Return the [X, Y] coordinate for the center point of the cell that contains the specified text.  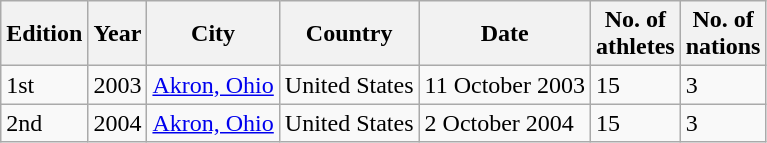
Year [118, 34]
No. ofathletes [635, 34]
No. ofnations [723, 34]
1st [44, 85]
11 October 2003 [504, 85]
2004 [118, 123]
2003 [118, 85]
City [213, 34]
Edition [44, 34]
2nd [44, 123]
Country [349, 34]
2 October 2004 [504, 123]
Date [504, 34]
